Capture the cell that displays the provided text and extract its [x, y] central coordinate. 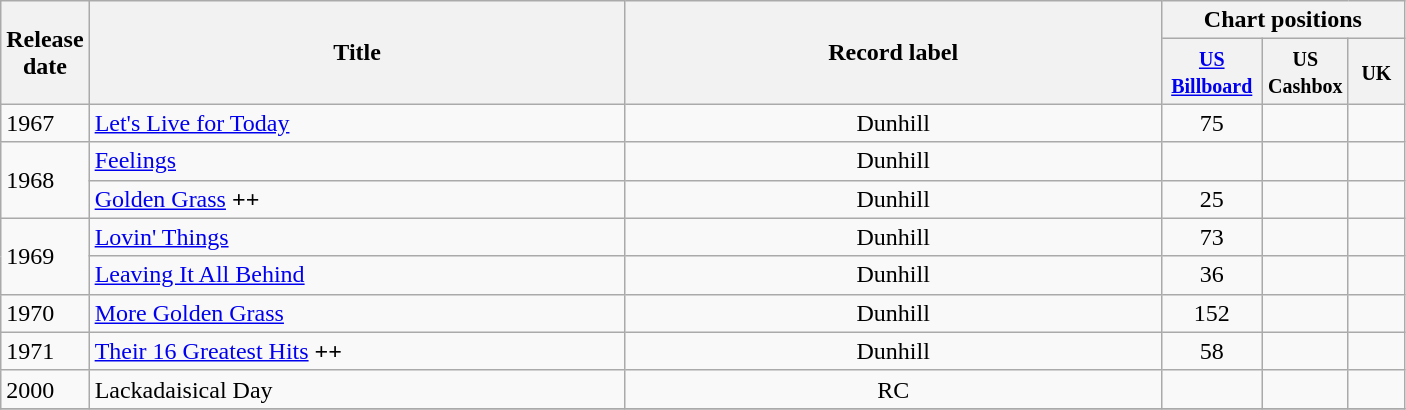
US Cashbox [1305, 72]
Chart positions [1282, 20]
RC [893, 389]
75 [1212, 123]
1970 [45, 313]
Release date [45, 52]
Record label [893, 52]
2000 [45, 389]
US Billboard [1212, 72]
1967 [45, 123]
Golden Grass ++ [357, 199]
Leaving It All Behind [357, 275]
Lackadaisical Day [357, 389]
36 [1212, 275]
1968 [45, 180]
Feelings [357, 161]
UK [1376, 72]
152 [1212, 313]
Let's Live for Today [357, 123]
1971 [45, 351]
73 [1212, 237]
Their 16 Greatest Hits ++ [357, 351]
25 [1212, 199]
More Golden Grass [357, 313]
Title [357, 52]
Lovin' Things [357, 237]
1969 [45, 256]
58 [1212, 351]
